Extract the (x, y) coordinate from the center of the cell holding the provided text.  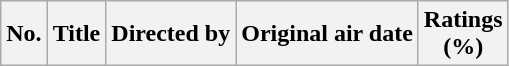
Title (76, 34)
No. (24, 34)
Directed by (171, 34)
Ratings(%) (463, 34)
Original air date (328, 34)
